Locate the cell with the specified text and output its (x, y) center coordinate. 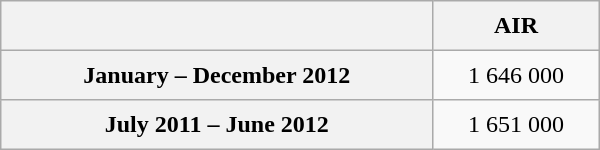
1 651 000 (516, 125)
AIR (516, 26)
July 2011 – June 2012 (217, 125)
1 646 000 (516, 75)
January – December 2012 (217, 75)
